For the text-containing cell, return its midpoint in (X, Y) coordinate format. 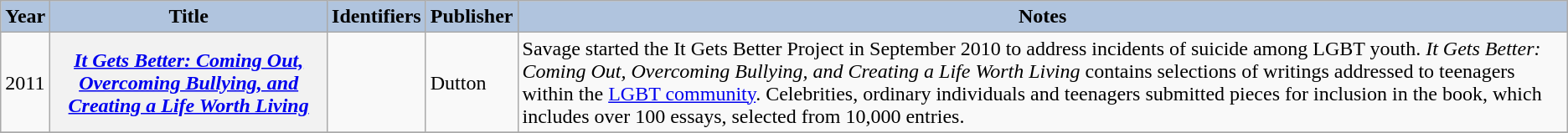
Dutton (472, 82)
Title (189, 17)
Publisher (472, 17)
It Gets Better: Coming Out, Overcoming Bullying, and Creating a Life Worth Living (189, 82)
2011 (25, 82)
Notes (1042, 17)
Year (25, 17)
Identifiers (377, 17)
